Identify which cell holds the provided text, then report its (X, Y) central coordinate. 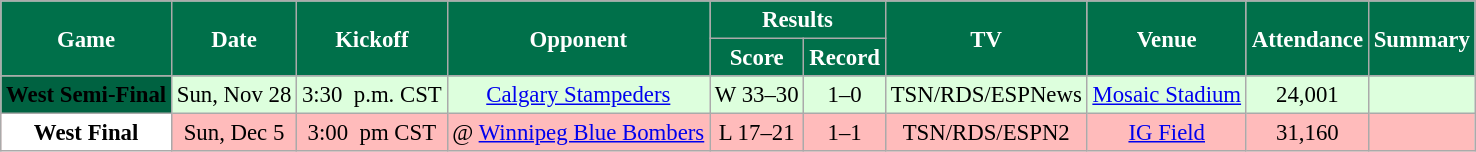
West Semi-Final (86, 95)
Mosaic Stadium (1166, 95)
TV (986, 38)
@ Winnipeg Blue Bombers (578, 133)
Game (86, 38)
Results (798, 20)
Sun, Nov 28 (234, 95)
Summary (1422, 38)
3:00 pm CST (372, 133)
31,160 (1307, 133)
Date (234, 38)
1–1 (844, 133)
IG Field (1166, 133)
Score (757, 58)
24,001 (1307, 95)
TSN/RDS/ESPNews (986, 95)
1–0 (844, 95)
Venue (1166, 38)
West Final (86, 133)
Sun, Dec 5 (234, 133)
Kickoff (372, 38)
W 33–30 (757, 95)
Calgary Stampeders (578, 95)
L 17–21 (757, 133)
Opponent (578, 38)
TSN/RDS/ESPN2 (986, 133)
Record (844, 58)
3:30 p.m. CST (372, 95)
Attendance (1307, 38)
